Pinpoint the cell where the given text exists, returning its (X, Y) midpoint coordinate. 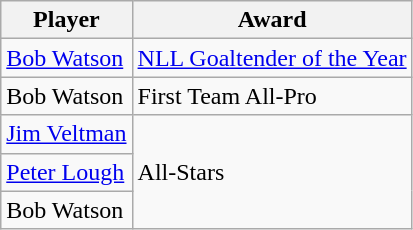
Jim Veltman (66, 134)
NLL Goaltender of the Year (272, 58)
Player (66, 20)
Award (272, 20)
Peter Lough (66, 172)
First Team All-Pro (272, 96)
All-Stars (272, 172)
